Output the [X, Y] coordinate of the center of the cell containing the given text.  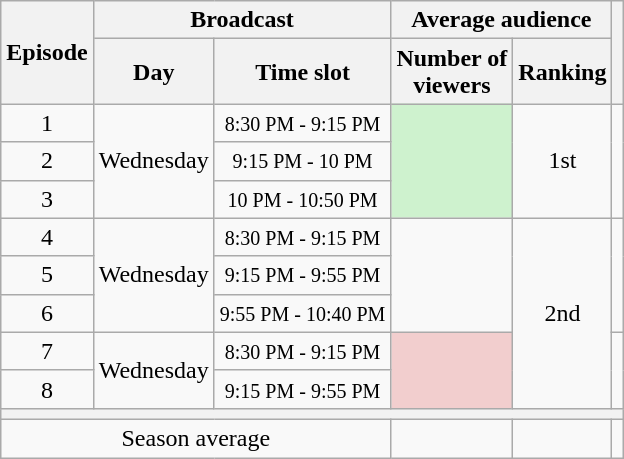
Day [154, 72]
4 [47, 237]
3 [47, 199]
5 [47, 275]
8 [47, 389]
6 [47, 313]
2 [47, 161]
Episode [47, 52]
7 [47, 351]
1st [562, 161]
Ranking [562, 72]
10 PM - 10:50 PM [302, 199]
Number ofviewers [452, 72]
2nd [562, 313]
Time slot [302, 72]
Average audience [502, 20]
9:55 PM - 10:40 PM [302, 313]
Broadcast [242, 20]
Season average [196, 438]
1 [47, 123]
9:15 PM - 10 PM [302, 161]
